Search for the cell housing the specified text and yield its (X, Y) center coordinate. 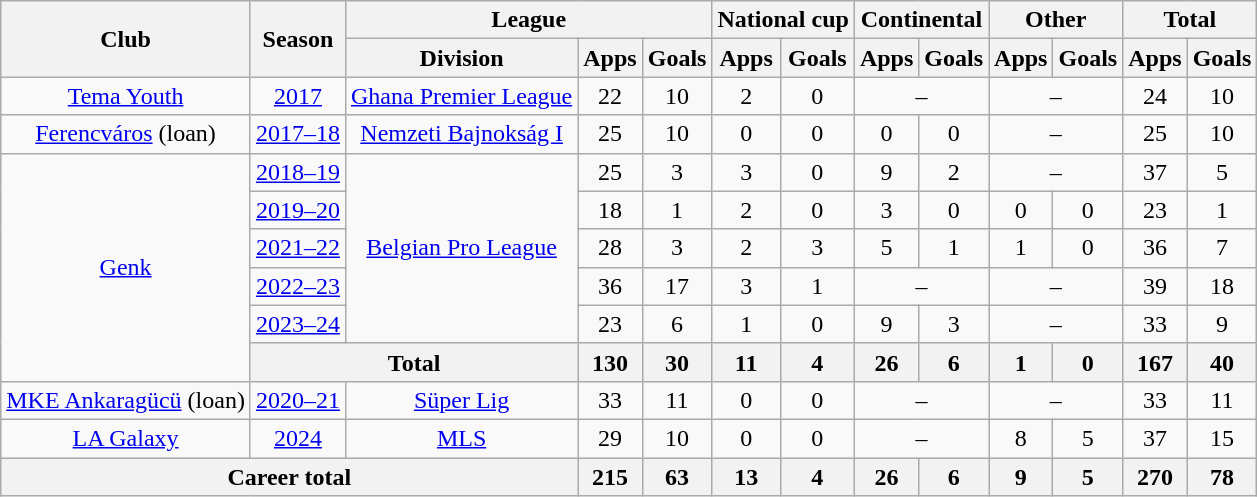
8 (1021, 438)
LA Galaxy (126, 438)
78 (1222, 477)
Career total (290, 477)
MLS (461, 438)
Belgian Pro League (461, 248)
Club (126, 39)
63 (677, 477)
29 (610, 438)
Tema Youth (126, 96)
2022–23 (298, 286)
167 (1155, 362)
2024 (298, 438)
13 (746, 477)
Ferencváros (loan) (126, 134)
2018–19 (298, 172)
215 (610, 477)
22 (610, 96)
Ghana Premier League (461, 96)
2017 (298, 96)
Nemzeti Bajnokság I (461, 134)
Season (298, 39)
National cup (783, 20)
30 (677, 362)
17 (677, 286)
2021–22 (298, 248)
39 (1155, 286)
2017–18 (298, 134)
Süper Lig (461, 400)
28 (610, 248)
130 (610, 362)
7 (1222, 248)
24 (1155, 96)
270 (1155, 477)
Continental (921, 20)
MKE Ankaragücü (loan) (126, 400)
Other (1056, 20)
2019–20 (298, 210)
League (528, 20)
Genk (126, 267)
2020–21 (298, 400)
40 (1222, 362)
Division (461, 58)
2023–24 (298, 324)
15 (1222, 438)
